Locate the cell with the specified text and output its [X, Y] center coordinate. 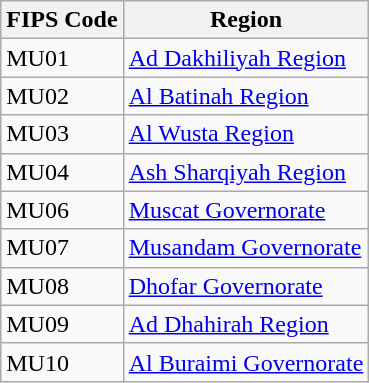
MU04 [62, 172]
Al Wusta Region [246, 134]
MU06 [62, 210]
MU07 [62, 248]
Dhofar Governorate [246, 286]
Ad Dhahirah Region [246, 324]
MU03 [62, 134]
Ad Dakhiliyah Region [246, 58]
MU09 [62, 324]
Muscat Governorate [246, 210]
Region [246, 20]
Ash Sharqiyah Region [246, 172]
MU02 [62, 96]
MU08 [62, 286]
MU01 [62, 58]
Musandam Governorate [246, 248]
Al Batinah Region [246, 96]
Al Buraimi Governorate [246, 362]
MU10 [62, 362]
FIPS Code [62, 20]
